Extract the (x, y) coordinate from the center of the cell holding the provided text.  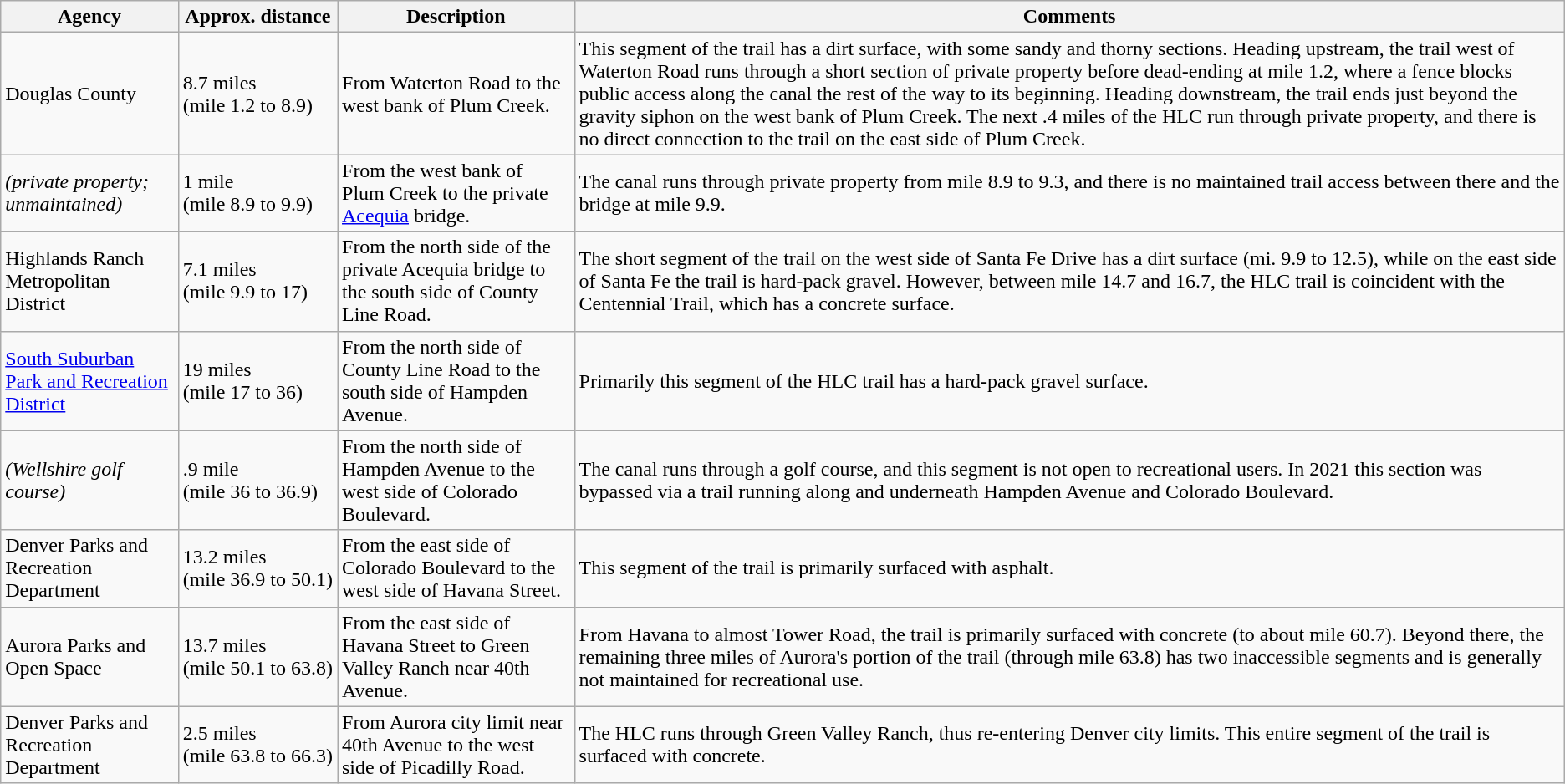
From the north side of Hampden Avenue to the west side of Colorado Boulevard. (456, 480)
Highlands Ranch Metropolitan District (89, 281)
Aurora Parks and Open Space (89, 657)
(Wellshire golf course) (89, 480)
.9 mile(mile 36 to 36.9) (257, 480)
This segment of the trail is primarily surfaced with asphalt. (1069, 568)
Description (456, 17)
From Aurora city limit near 40th Avenue to the west side of Picadilly Road. (456, 745)
13.2 miles(mile 36.9 to 50.1) (257, 568)
8.7 miles(mile 1.2 to 8.9) (257, 94)
19 miles(mile 17 to 36) (257, 381)
The canal runs through private property from mile 8.9 to 9.3, and there is no maintained trail access between there and the bridge at mile 9.9. (1069, 193)
Approx. distance (257, 17)
From the east side of Havana Street to Green Valley Ranch near 40th Avenue. (456, 657)
Agency (89, 17)
(private property; unmaintained) (89, 193)
From the north side of the private Acequia bridge to the south side of County Line Road. (456, 281)
Primarily this segment of the HLC trail has a hard-pack gravel surface. (1069, 381)
From Waterton Road to the west bank of Plum Creek. (456, 94)
7.1 miles(mile 9.9 to 17) (257, 281)
13.7 miles(mile 50.1 to 63.8) (257, 657)
2.5 miles(mile 63.8 to 66.3) (257, 745)
From the north side of County Line Road to the south side of Hampden Avenue. (456, 381)
South Suburban Park and Recreation District (89, 381)
From the east side of Colorado Boulevard to the west side of Havana Street. (456, 568)
From the west bank of Plum Creek to the private Acequia bridge. (456, 193)
1 mile(mile 8.9 to 9.9) (257, 193)
Douglas County (89, 94)
The HLC runs through Green Valley Ranch, thus re-entering Denver city limits. This entire segment of the trail is surfaced with concrete. (1069, 745)
Comments (1069, 17)
